Extract the (X, Y) coordinate from the center of the cell holding the provided text.  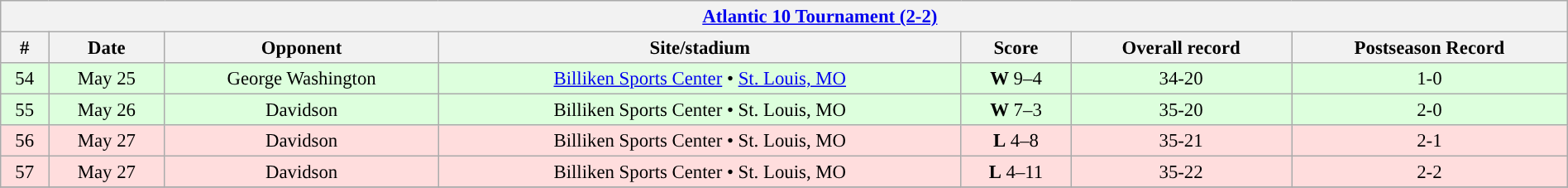
Score (1016, 47)
W 9–4 (1016, 79)
35-20 (1181, 110)
W 7–3 (1016, 110)
Date (107, 47)
35-22 (1181, 172)
35-21 (1181, 141)
Atlantic 10 Tournament (2-2) (784, 17)
# (25, 47)
Postseason Record (1430, 47)
34-20 (1181, 79)
2-0 (1430, 110)
56 (25, 141)
55 (25, 110)
54 (25, 79)
May 25 (107, 79)
Site/stadium (700, 47)
Opponent (301, 47)
Overall record (1181, 47)
2-2 (1430, 172)
L 4–8 (1016, 141)
1-0 (1430, 79)
2-1 (1430, 141)
L 4–11 (1016, 172)
George Washington (301, 79)
57 (25, 172)
May 26 (107, 110)
